Identify which cell holds the provided text, then report its [x, y] central coordinate. 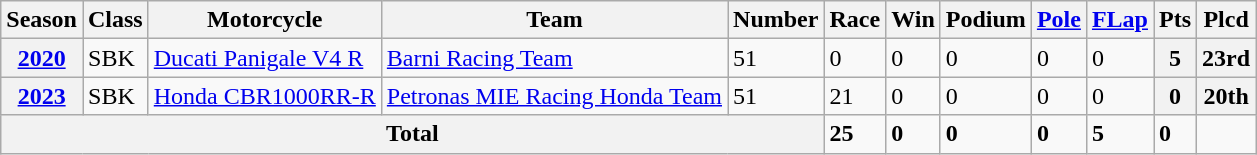
Ducati Panigale V4 R [264, 58]
Total [412, 134]
23rd [1226, 58]
21 [855, 96]
Motorcycle [264, 20]
25 [855, 134]
Honda CBR1000RR-R [264, 96]
Podium [986, 20]
Class [115, 20]
Plcd [1226, 20]
2023 [42, 96]
Pole [1058, 20]
20th [1226, 96]
Pts [1176, 20]
FLap [1120, 20]
Race [855, 20]
Season [42, 20]
Petronas MIE Racing Honda Team [554, 96]
Barni Racing Team [554, 58]
Team [554, 20]
Number [776, 20]
Win [914, 20]
2020 [42, 58]
